From the cell containing the given text, extract its center point as [X, Y] coordinate. 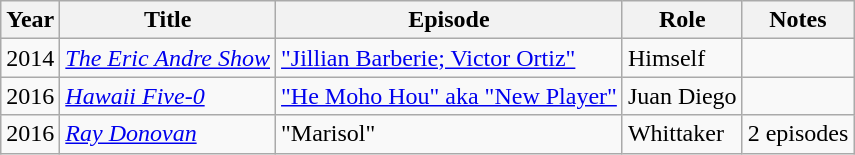
Himself [682, 58]
Juan Diego [682, 96]
Ray Donovan [168, 134]
"Marisol" [450, 134]
Hawaii Five-0 [168, 96]
Notes [798, 20]
2014 [30, 58]
Title [168, 20]
Year [30, 20]
"He Moho Hou" aka "New Player" [450, 96]
Role [682, 20]
Whittaker [682, 134]
Episode [450, 20]
"Jillian Barberie; Victor Ortiz" [450, 58]
2 episodes [798, 134]
The Eric Andre Show [168, 58]
